Pinpoint the cell where the given text exists, returning its (X, Y) midpoint coordinate. 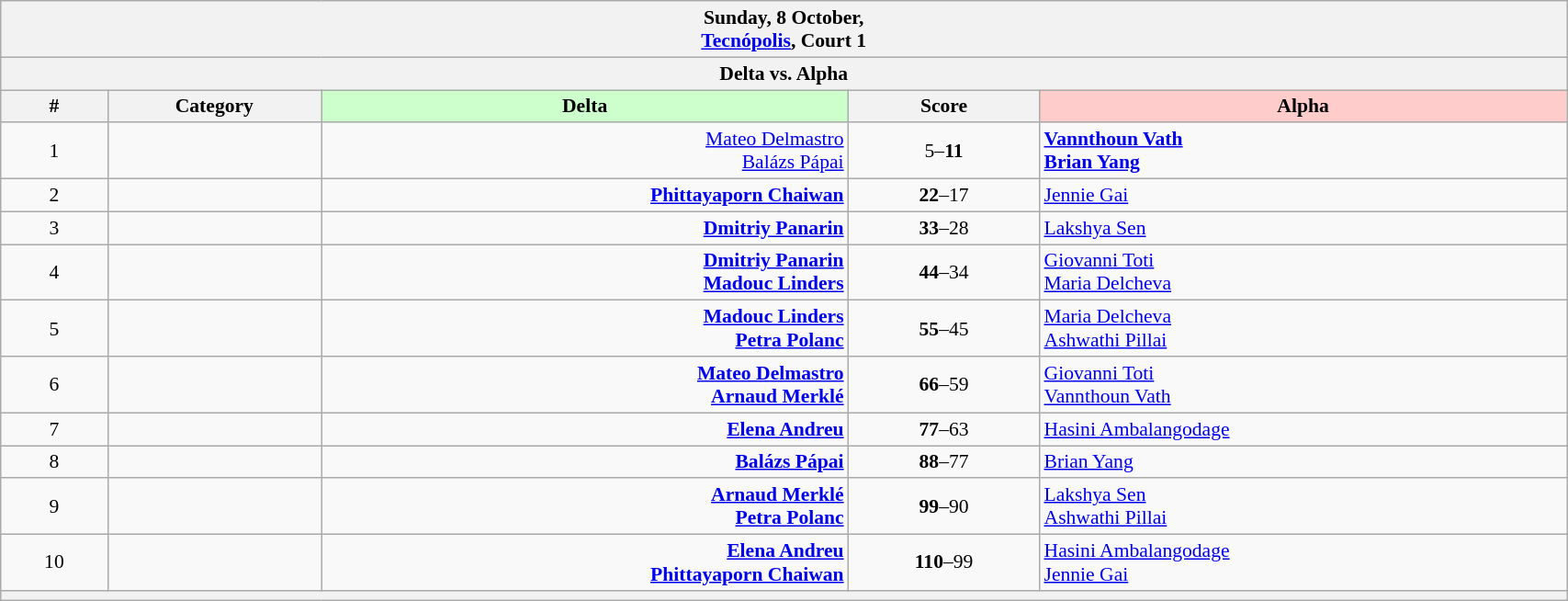
Giovanni Toti Vannthoun Vath (1303, 384)
Hasini Ambalangodage Jennie Gai (1303, 562)
Elena Andreu (585, 429)
5 (54, 329)
4 (54, 272)
Madouc Linders Petra Polanc (585, 329)
Dmitriy Panarin Madouc Linders (585, 272)
2 (54, 196)
8 (54, 462)
Elena Andreu Phittayaporn Chaiwan (585, 562)
Mateo Delmastro Balázs Pápai (585, 151)
99–90 (944, 507)
Delta (585, 107)
22–17 (944, 196)
Lakshya Sen (1303, 228)
Jennie Gai (1303, 196)
# (54, 107)
44–34 (944, 272)
Giovanni Toti Maria Delcheva (1303, 272)
33–28 (944, 228)
Mateo Delmastro Arnaud Merklé (585, 384)
Balázs Pápai (585, 462)
77–63 (944, 429)
Dmitriy Panarin (585, 228)
Vannthoun Vath Brian Yang (1303, 151)
1 (54, 151)
Sunday, 8 October, Tecnópolis, Court 1 (784, 29)
3 (54, 228)
110–99 (944, 562)
Phittayaporn Chaiwan (585, 196)
Category (215, 107)
Alpha (1303, 107)
7 (54, 429)
Arnaud Merklé Petra Polanc (585, 507)
6 (54, 384)
5–11 (944, 151)
88–77 (944, 462)
Delta vs. Alpha (784, 74)
Lakshya Sen Ashwathi Pillai (1303, 507)
66–59 (944, 384)
Hasini Ambalangodage (1303, 429)
Score (944, 107)
55–45 (944, 329)
9 (54, 507)
Maria Delcheva Ashwathi Pillai (1303, 329)
10 (54, 562)
Brian Yang (1303, 462)
